Provide the (x, y) coordinate of the cell's center where the given text is located.  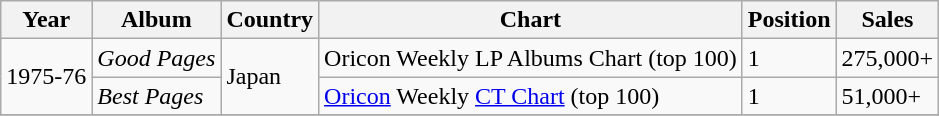
Sales (888, 20)
Position (789, 20)
Japan (270, 77)
Chart (531, 20)
Good Pages (156, 58)
275,000+ (888, 58)
Country (270, 20)
Oricon Weekly LP Albums Chart (top 100) (531, 58)
Album (156, 20)
Best Pages (156, 96)
1975-76 (46, 77)
51,000+ (888, 96)
Oricon Weekly CT Chart (top 100) (531, 96)
Year (46, 20)
